Scan for the cell matching the given text and deliver its (x, y) coordinate at center. 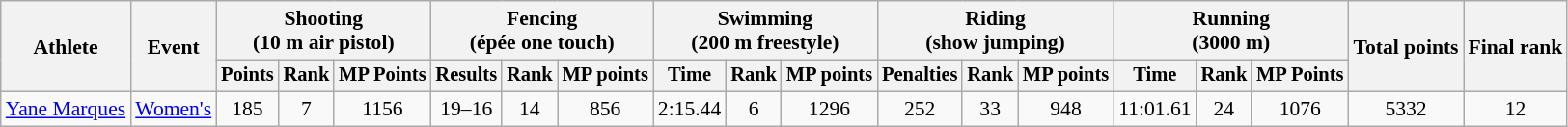
5332 (1405, 110)
Points (247, 76)
Results (467, 76)
Swimming(200 m freestyle) (765, 31)
1156 (382, 110)
Yane Marques (66, 110)
19–16 (467, 110)
Final rank (1516, 46)
Riding(show jumping) (996, 31)
Fencing(épée one touch) (542, 31)
2:15.44 (689, 110)
Shooting(10 m air pistol) (323, 31)
Event (174, 46)
14 (530, 110)
33 (990, 110)
Total points (1405, 46)
Penalties (920, 76)
948 (1065, 110)
24 (1224, 110)
12 (1516, 110)
Women's (174, 110)
252 (920, 110)
856 (606, 110)
1076 (1300, 110)
Athlete (66, 46)
1296 (830, 110)
7 (307, 110)
6 (754, 110)
Running(3000 m) (1231, 31)
185 (247, 110)
11:01.61 (1154, 110)
